Capture the cell that displays the provided text and extract its [x, y] central coordinate. 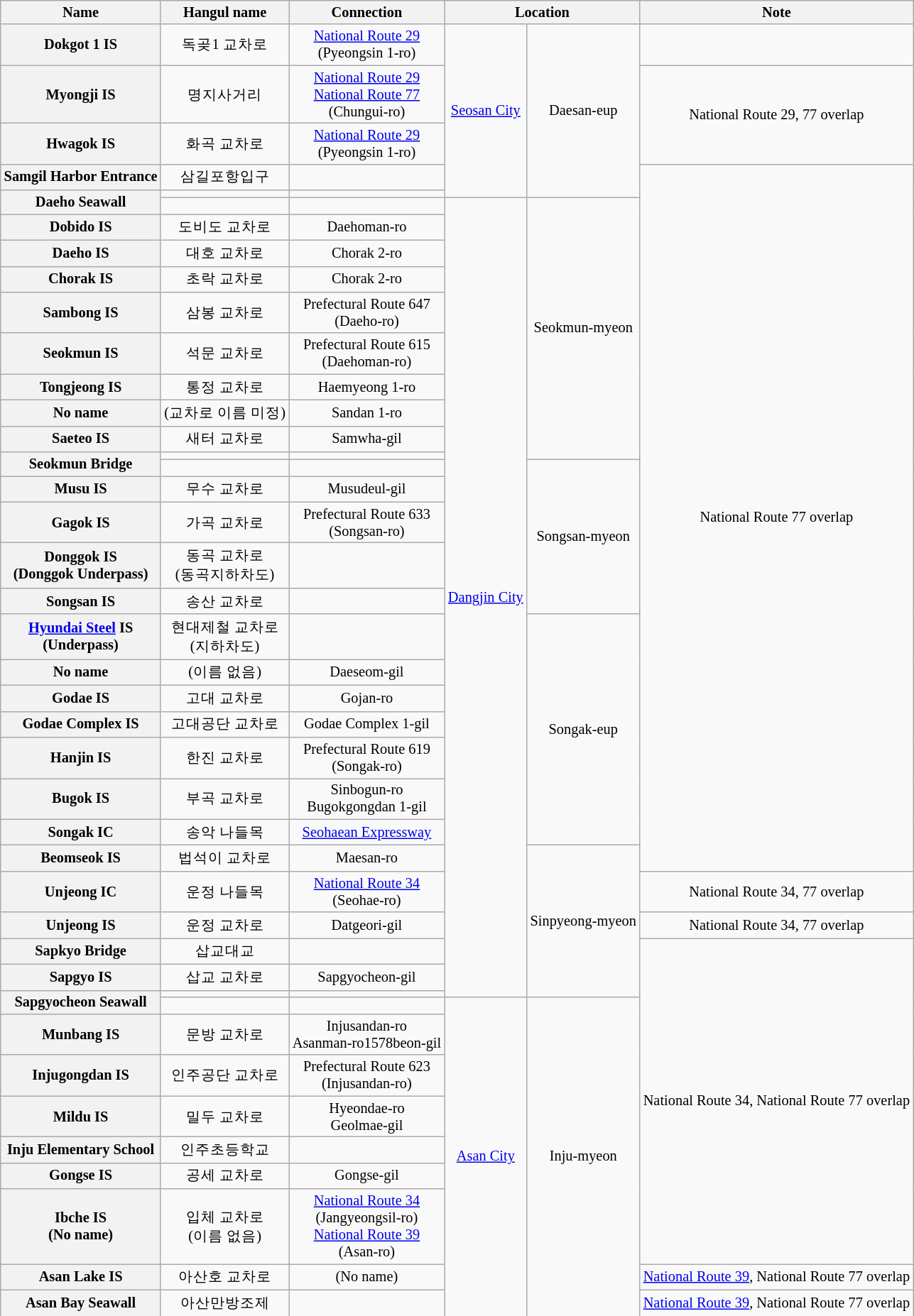
National Route 34(Seohae-ro) [366, 892]
Asan Bay Seawall [81, 1303]
Injugongdan IS [81, 1075]
National Route 34, National Route 77 overlap [777, 1100]
Note [777, 12]
Daesan-eup [584, 111]
독곶1 교차로 [224, 45]
Prefectural Route 647(Daeho-ro) [366, 312]
Songsan-myeon [584, 537]
인주초등학교 [224, 1150]
법석이 교차로 [224, 857]
삽교 교차로 [224, 977]
Maesan-ro [366, 857]
Inju Elementary School [81, 1150]
National Route 77 overlap [777, 517]
(이름 없음) [224, 671]
Unjeong IS [81, 926]
Gongse IS [81, 1175]
Seosan City [486, 111]
Godae Complex IS [81, 724]
무수 교차로 [224, 488]
동곡 교차로(동곡지하차도) [224, 565]
Hyeondae-roGeolmae-gil [366, 1117]
Seokmun Bridge [81, 464]
Samwha-gil [366, 439]
Dokgot 1 IS [81, 45]
Gagok IS [81, 522]
Prefectural Route 615(Daehoman-ro) [366, 353]
송악 나들목 [224, 832]
밀두 교차로 [224, 1117]
Chorak IS [81, 280]
Seokmun-myeon [584, 328]
Beomseok IS [81, 857]
National Route 34(Jangyeongsil-ro)National Route 39(Asan-ro) [366, 1227]
Songak IC [81, 832]
Hyundai Steel IS(Underpass) [81, 637]
고대 교차로 [224, 698]
Musudeul-gil [366, 488]
삼길포항입구 [224, 177]
Gojan-ro [366, 698]
Daeho Seawall [81, 202]
석문 교차로 [224, 353]
Tongjeong IS [81, 388]
인주공단 교차로 [224, 1075]
Dangjin City [486, 596]
Connection [366, 12]
Sapgyocheon Seawall [81, 1002]
Sinpyeong-myeon [584, 921]
Daeseom-gil [366, 671]
운정 교차로 [224, 926]
Asan City [486, 1156]
Donggok IS(Donggok Underpass) [81, 565]
Munbang IS [81, 1034]
Samgil Harbor Entrance [81, 177]
Sapgyo IS [81, 977]
Daeho IS [81, 253]
Daehoman-ro [366, 227]
아산호 교차로 [224, 1276]
현대제철 교차로(지하차도) [224, 637]
Datgeori-gil [366, 926]
(No name) [366, 1276]
아산만방조제 [224, 1303]
National Route 29National Route 77(Chungui-ro) [366, 94]
Inju-myeon [584, 1156]
Name [81, 12]
(교차로 이름 미정) [224, 413]
Sapgyocheon-gil [366, 977]
한진 교차로 [224, 757]
새터 교차로 [224, 439]
Godae IS [81, 698]
부곡 교차로 [224, 799]
송산 교차로 [224, 601]
Sapkyo Bridge [81, 951]
Prefectural Route 633(Songsan-ro) [366, 522]
입체 교차로(이름 없음) [224, 1227]
운정 나들목 [224, 892]
Prefectural Route 619(Songak-ro) [366, 757]
삼봉 교차로 [224, 312]
Sandan 1-ro [366, 413]
Hangul name [224, 12]
통정 교차로 [224, 388]
Godae Complex 1-gil [366, 724]
Songsan IS [81, 601]
초락 교차로 [224, 280]
Gongse-gil [366, 1175]
대호 교차로 [224, 253]
Haemyeong 1-ro [366, 388]
Seokmun IS [81, 353]
Dobido IS [81, 227]
Mildu IS [81, 1117]
명지사거리 [224, 94]
Bugok IS [81, 799]
가곡 교차로 [224, 522]
Prefectural Route 623(Injusandan-ro) [366, 1075]
Unjeong IC [81, 892]
Asan Lake IS [81, 1276]
Ibche IS(No name) [81, 1227]
National Route 29, 77 overlap [777, 115]
Hwagok IS [81, 143]
Injusandan-roAsanman-ro1578beon-gil [366, 1034]
Hanjin IS [81, 757]
Myongji IS [81, 94]
화곡 교차로 [224, 143]
Sinbogun-roBugokgongdan 1-gil [366, 799]
Musu IS [81, 488]
Location [543, 12]
문방 교차로 [224, 1034]
Saeteo IS [81, 439]
Songak-eup [584, 730]
Seohaean Expressway [366, 832]
삽교대교 [224, 951]
공세 교차로 [224, 1175]
고대공단 교차로 [224, 724]
Sambong IS [81, 312]
도비도 교차로 [224, 227]
